Extract the (x, y) coordinate from the center of the cell holding the provided text.  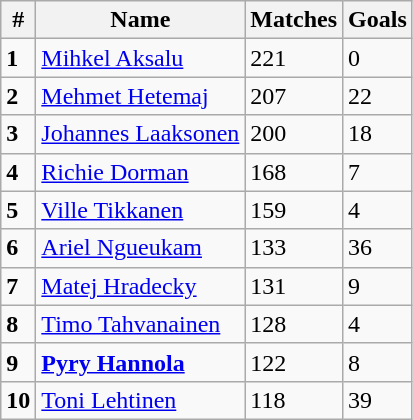
Matches (294, 20)
118 (294, 400)
36 (378, 248)
168 (294, 172)
Matej Hradecky (140, 286)
200 (294, 134)
10 (18, 400)
Pyry Hannola (140, 362)
# (18, 20)
2 (18, 96)
3 (18, 134)
207 (294, 96)
Name (140, 20)
133 (294, 248)
131 (294, 286)
Johannes Laaksonen (140, 134)
Toni Lehtinen (140, 400)
Ville Tikkanen (140, 210)
39 (378, 400)
Ariel Ngueukam (140, 248)
Richie Dorman (140, 172)
159 (294, 210)
Goals (378, 20)
221 (294, 58)
128 (294, 324)
5 (18, 210)
Timo Tahvanainen (140, 324)
18 (378, 134)
122 (294, 362)
22 (378, 96)
0 (378, 58)
Mihkel Aksalu (140, 58)
6 (18, 248)
Mehmet Hetemaj (140, 96)
1 (18, 58)
